Pinpoint the cell where the given text exists, returning its [x, y] midpoint coordinate. 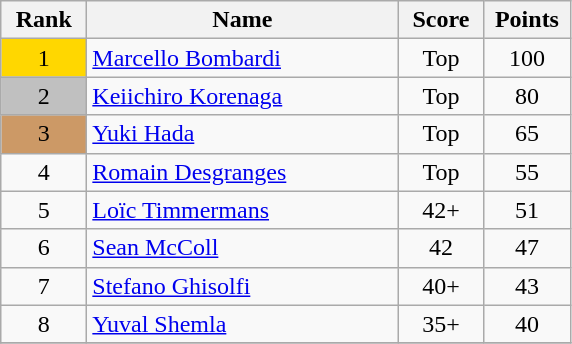
51 [527, 210]
1 [44, 58]
2 [44, 96]
Marcello Bombardi [242, 58]
7 [44, 286]
65 [527, 134]
Loïc Timmermans [242, 210]
3 [44, 134]
Sean McColl [242, 248]
Stefano Ghisolfi [242, 286]
4 [44, 172]
Romain Desgranges [242, 172]
Yuval Shemla [242, 324]
5 [44, 210]
8 [44, 324]
Points [527, 20]
42+ [441, 210]
80 [527, 96]
35+ [441, 324]
40 [527, 324]
55 [527, 172]
43 [527, 286]
Name [242, 20]
Keiichiro Korenaga [242, 96]
6 [44, 248]
42 [441, 248]
Rank [44, 20]
100 [527, 58]
Yuki Hada [242, 134]
Score [441, 20]
40+ [441, 286]
47 [527, 248]
